Detect which cell encompasses the target text, then output its (X, Y) center coordinate. 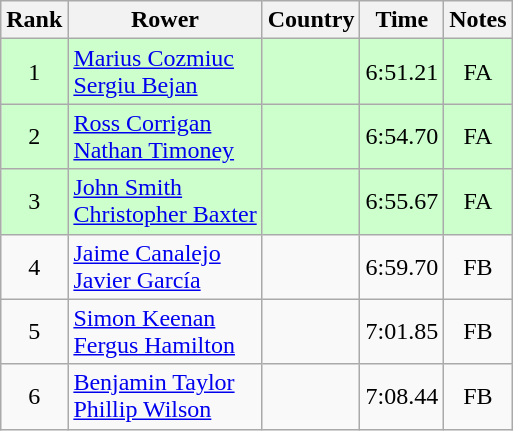
Rank (34, 20)
6:54.70 (402, 136)
4 (34, 266)
7:01.85 (402, 332)
Time (402, 20)
6 (34, 396)
Rower (165, 20)
2 (34, 136)
Ross CorriganNathan Timoney (165, 136)
Marius CozmiucSergiu Bejan (165, 72)
7:08.44 (402, 396)
Jaime CanalejoJavier García (165, 266)
6:51.21 (402, 72)
Notes (478, 20)
3 (34, 202)
6:55.67 (402, 202)
1 (34, 72)
John SmithChristopher Baxter (165, 202)
5 (34, 332)
Benjamin TaylorPhillip Wilson (165, 396)
Country (311, 20)
Simon KeenanFergus Hamilton (165, 332)
6:59.70 (402, 266)
